Search for the cell housing the specified text and yield its [x, y] center coordinate. 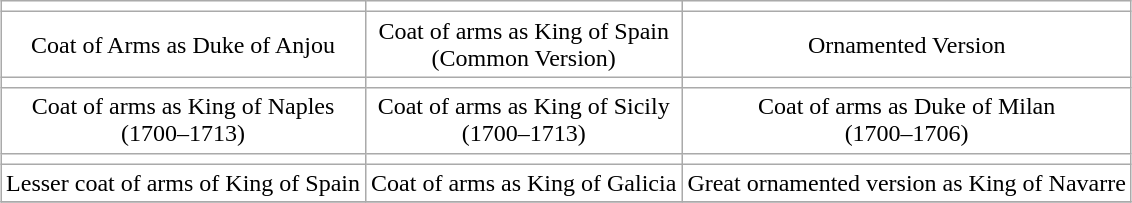
Coat of arms as King of Sicily(1700–1713) [524, 120]
Coat of arms as Duke of Milan(1700–1706) [907, 120]
Coat of arms as King of Galicia [524, 183]
Great ornamented version as King of Navarre [907, 183]
Coat of Arms as Duke of Anjou [184, 44]
Coat of arms as King of Naples(1700–1713) [184, 120]
Ornamented Version [907, 44]
Lesser coat of arms of King of Spain [184, 183]
Coat of arms as King of Spain(Common Version) [524, 44]
